Determine the (x, y) coordinate at the center of the cell enclosing the given text.  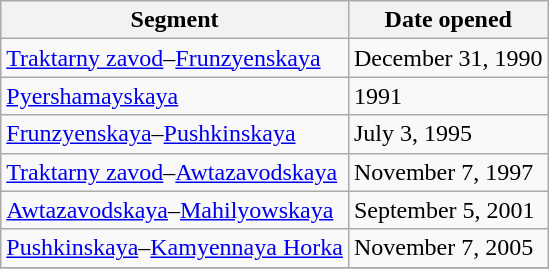
Traktarny zavod–Frunzyenskaya (175, 58)
Pushkinskaya–Kamyennaya Horka (175, 248)
Segment (175, 20)
November 7, 2005 (448, 248)
December 31, 1990 (448, 58)
Traktarny zavod–Awtazavodskaya (175, 172)
Awtazavodskaya–Mahilyowskaya (175, 210)
Frunzyenskaya–Pushkinskaya (175, 134)
September 5, 2001 (448, 210)
Pyershamayskaya (175, 96)
July 3, 1995 (448, 134)
Date opened (448, 20)
November 7, 1997 (448, 172)
1991 (448, 96)
